For the text-containing cell, return its midpoint in (x, y) coordinate format. 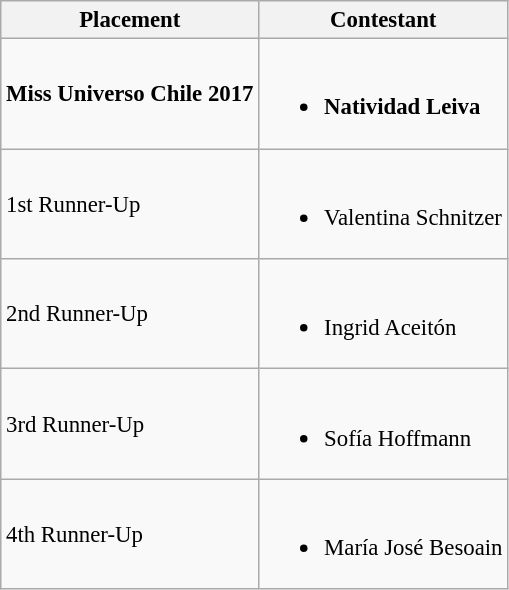
Valentina Schnitzer (384, 204)
Natividad Leiva (384, 94)
María José Besoain (384, 534)
Ingrid Aceitón (384, 314)
4th Runner-Up (130, 534)
3rd Runner-Up (130, 424)
Contestant (384, 20)
2nd Runner-Up (130, 314)
1st Runner-Up (130, 204)
Miss Universo Chile 2017 (130, 94)
Placement (130, 20)
Sofía Hoffmann (384, 424)
